Find where the given text appears and provide that cell's center as [x, y] coordinate. 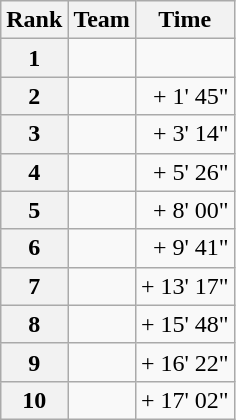
3 [34, 134]
5 [34, 210]
Team [102, 20]
+ 3' 14" [184, 134]
9 [34, 362]
10 [34, 400]
7 [34, 286]
+ 15' 48" [184, 324]
6 [34, 248]
Time [184, 20]
+ 13' 17" [184, 286]
+ 16' 22" [184, 362]
Rank [34, 20]
2 [34, 96]
+ 9' 41" [184, 248]
8 [34, 324]
1 [34, 58]
+ 5' 26" [184, 172]
4 [34, 172]
+ 17' 02" [184, 400]
+ 8' 00" [184, 210]
+ 1' 45" [184, 96]
